Pinpoint the cell where the given text exists, returning its [X, Y] midpoint coordinate. 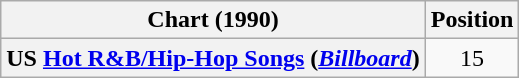
Chart (1990) [213, 20]
US Hot R&B/Hip-Hop Songs (Billboard) [213, 58]
15 [472, 58]
Position [472, 20]
